Find where the given text appears and provide that cell's center as [X, Y] coordinate. 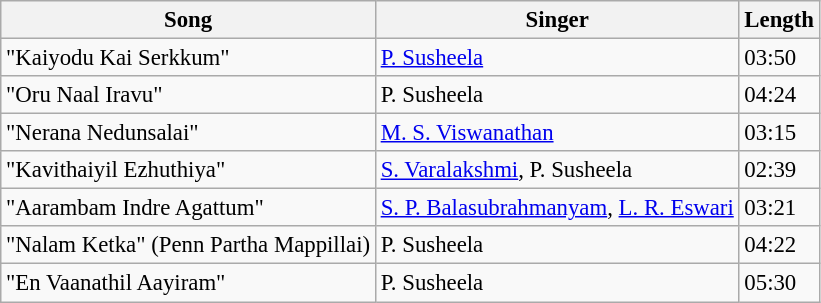
Song [188, 20]
"Kavithaiyil Ezhuthiya" [188, 170]
"Aarambam Indre Agattum" [188, 208]
03:15 [779, 133]
S. P. Balasubrahmanyam, L. R. Eswari [557, 208]
03:50 [779, 58]
04:24 [779, 95]
04:22 [779, 245]
"Kaiyodu Kai Serkkum" [188, 58]
"Nalam Ketka" (Penn Partha Mappillai) [188, 245]
M. S. Viswanathan [557, 133]
"Nerana Nedunsalai" [188, 133]
"En Vaanathil Aayiram" [188, 283]
05:30 [779, 283]
Length [779, 20]
Singer [557, 20]
02:39 [779, 170]
S. Varalakshmi, P. Susheela [557, 170]
03:21 [779, 208]
"Oru Naal Iravu" [188, 95]
